Capture the cell that displays the provided text and extract its [X, Y] central coordinate. 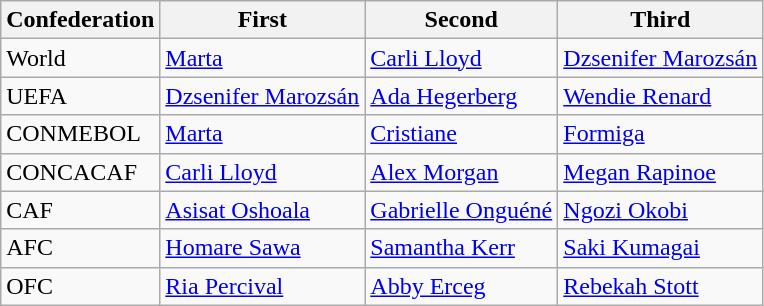
AFC [80, 248]
Second [462, 20]
Formiga [660, 134]
Saki Kumagai [660, 248]
Cristiane [462, 134]
World [80, 58]
Ada Hegerberg [462, 96]
Gabrielle Onguéné [462, 210]
UEFA [80, 96]
Alex Morgan [462, 172]
CONCACAF [80, 172]
OFC [80, 286]
Ngozi Okobi [660, 210]
CAF [80, 210]
Third [660, 20]
Homare Sawa [262, 248]
Megan Rapinoe [660, 172]
Ria Percival [262, 286]
Confederation [80, 20]
Rebekah Stott [660, 286]
Abby Erceg [462, 286]
Samantha Kerr [462, 248]
Wendie Renard [660, 96]
First [262, 20]
Asisat Oshoala [262, 210]
CONMEBOL [80, 134]
